Find where the given text appears and provide that cell's center as (x, y) coordinate. 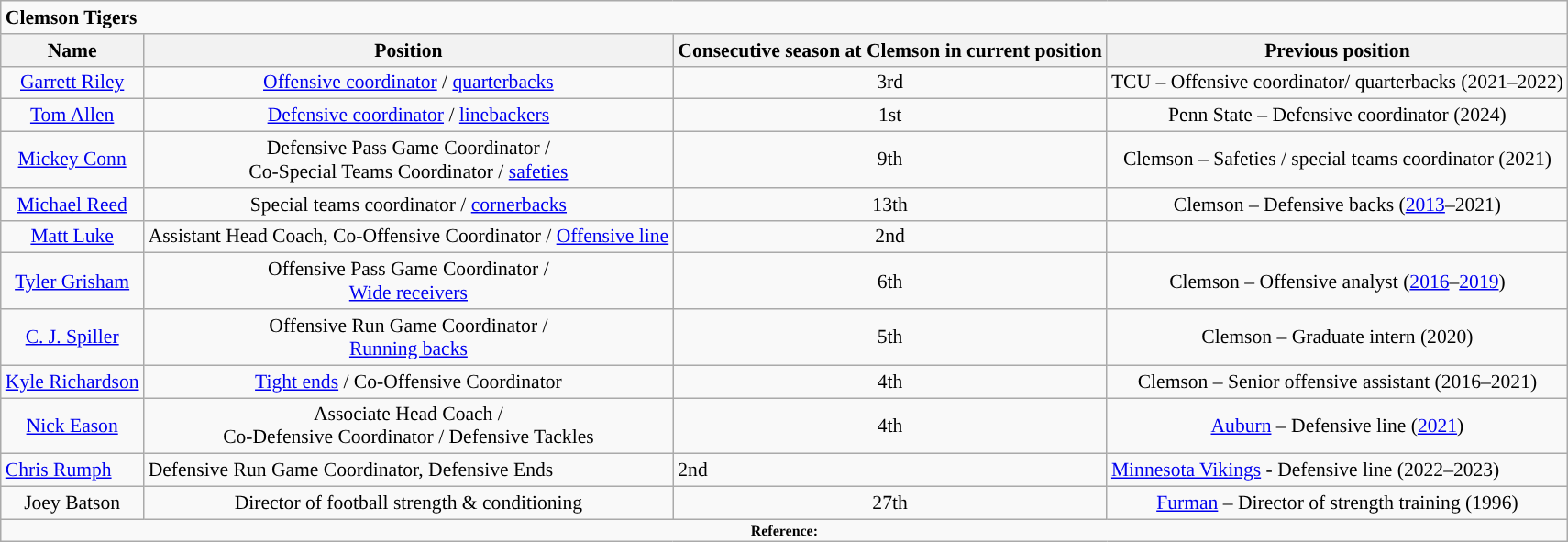
Clemson – Safeties / special teams coordinator (2021) (1337, 160)
Offensive Run Game Coordinator /Running backs (409, 337)
Clemson Tigers (785, 17)
Furman – Director of strength training (1996) (1337, 503)
Name (72, 50)
Chris Rumph (72, 470)
Matt Luke (72, 237)
Minnesota Vikings - Defensive line (2022–2023) (1337, 470)
6th (889, 281)
Joey Batson (72, 503)
Offensive coordinator / quarterbacks (409, 83)
9th (889, 160)
Clemson – Offensive analyst (2016–2019) (1337, 281)
1st (889, 116)
Assistant Head Coach, Co-Offensive Coordinator / Offensive line (409, 237)
Mickey Conn (72, 160)
Tight ends / Co-Offensive Coordinator (409, 382)
Defensive Pass Game Coordinator /Co-Special Teams Coordinator / safeties (409, 160)
Kyle Richardson (72, 382)
Tyler Grisham (72, 281)
3rd (889, 83)
Clemson – Graduate intern (2020) (1337, 337)
Associate Head Coach /Co-Defensive Coordinator / Defensive Tackles (409, 426)
Tom Allen (72, 116)
13th (889, 205)
Clemson – Senior offensive assistant (2016–2021) (1337, 382)
Offensive Pass Game Coordinator /Wide receivers (409, 281)
C. J. Spiller (72, 337)
Clemson – Defensive backs (2013–2021) (1337, 205)
Previous position (1337, 50)
Director of football strength & conditioning (409, 503)
Special teams coordinator / cornerbacks (409, 205)
27th (889, 503)
Penn State – Defensive coordinator (2024) (1337, 116)
Defensive Run Game Coordinator, Defensive Ends (409, 470)
TCU – Offensive coordinator/ quarterbacks (2021–2022) (1337, 83)
Reference: (785, 530)
Nick Eason (72, 426)
Michael Reed (72, 205)
Auburn – Defensive line (2021) (1337, 426)
Consecutive season at Clemson in current position (889, 50)
5th (889, 337)
Defensive coordinator / linebackers (409, 116)
Garrett Riley (72, 83)
Position (409, 50)
